For the text-containing cell, return its midpoint in (x, y) coordinate format. 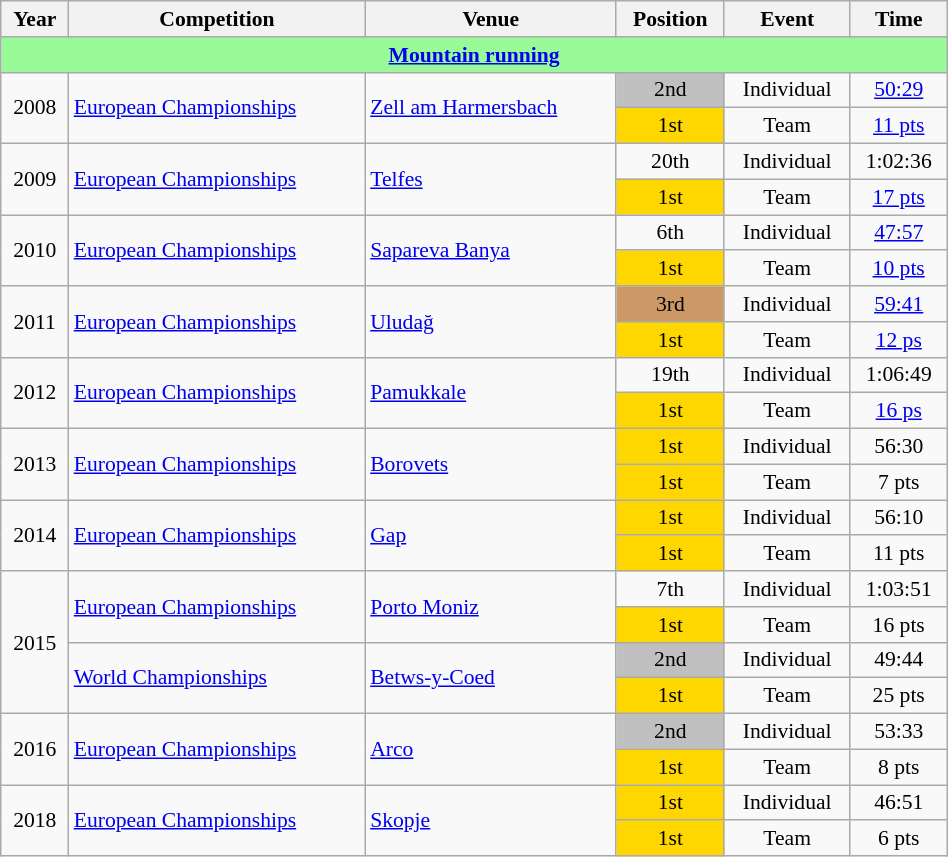
2010 (35, 250)
19th (670, 375)
53:33 (898, 732)
56:10 (898, 518)
2016 (35, 750)
25 pts (898, 696)
3rd (670, 304)
2008 (35, 108)
2013 (35, 464)
46:51 (898, 803)
20th (670, 162)
7 pts (898, 482)
Arco (490, 750)
Borovets (490, 464)
Pamukkale (490, 392)
1:02:36 (898, 162)
Mountain running (474, 55)
6th (670, 233)
56:30 (898, 447)
59:41 (898, 304)
10 pts (898, 269)
Position (670, 19)
8 pts (898, 767)
Telfes (490, 180)
16 ps (898, 411)
Event (787, 19)
12 ps (898, 340)
1:06:49 (898, 375)
2012 (35, 392)
6 pts (898, 839)
Sapareva Banya (490, 250)
17 pts (898, 197)
50:29 (898, 90)
Year (35, 19)
2009 (35, 180)
16 pts (898, 625)
Betws-y-Coed (490, 678)
Porto Moniz (490, 606)
World Championships (217, 678)
49:44 (898, 660)
Time (898, 19)
Uludağ (490, 322)
Competition (217, 19)
47:57 (898, 233)
2014 (35, 536)
2015 (35, 642)
Gap (490, 536)
2018 (35, 820)
7th (670, 589)
Zell am Harmersbach (490, 108)
1:03:51 (898, 589)
Venue (490, 19)
2011 (35, 322)
Skopje (490, 820)
